Find where the given text appears and provide that cell's center as (x, y) coordinate. 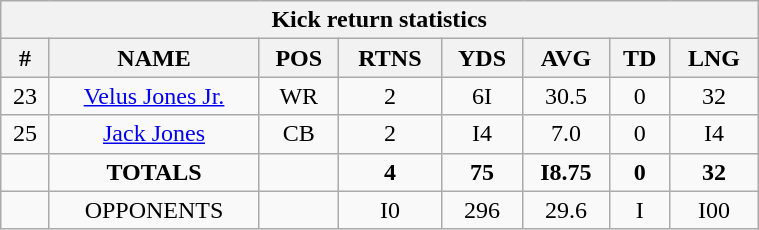
30.5 (566, 96)
CB (299, 134)
6I (482, 96)
TOTALS (154, 172)
I00 (714, 210)
AVG (566, 58)
WR (299, 96)
# (25, 58)
25 (25, 134)
23 (25, 96)
LNG (714, 58)
Jack Jones (154, 134)
TD (640, 58)
296 (482, 210)
Velus Jones Jr. (154, 96)
Kick return statistics (380, 20)
7.0 (566, 134)
YDS (482, 58)
I (640, 210)
POS (299, 58)
NAME (154, 58)
OPPONENTS (154, 210)
RTNS (390, 58)
29.6 (566, 210)
75 (482, 172)
I0 (390, 210)
4 (390, 172)
I8.75 (566, 172)
